Locate the cell with the specified text and output its [x, y] center coordinate. 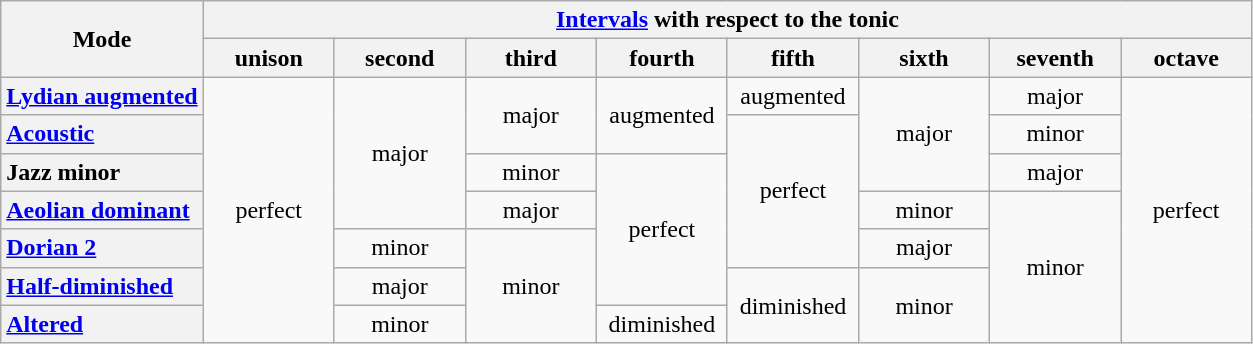
fifth [792, 58]
Lydian augmented [102, 96]
unison [268, 58]
fourth [662, 58]
sixth [924, 58]
Aeolian dominant [102, 210]
Mode [102, 39]
Acoustic [102, 134]
seventh [1056, 58]
second [400, 58]
Half-diminished [102, 286]
Altered [102, 324]
Intervals with respect to the tonic [727, 20]
octave [1186, 58]
Dorian 2 [102, 248]
Jazz minor [102, 172]
third [530, 58]
